Detect which cell encompasses the target text, then output its [x, y] center coordinate. 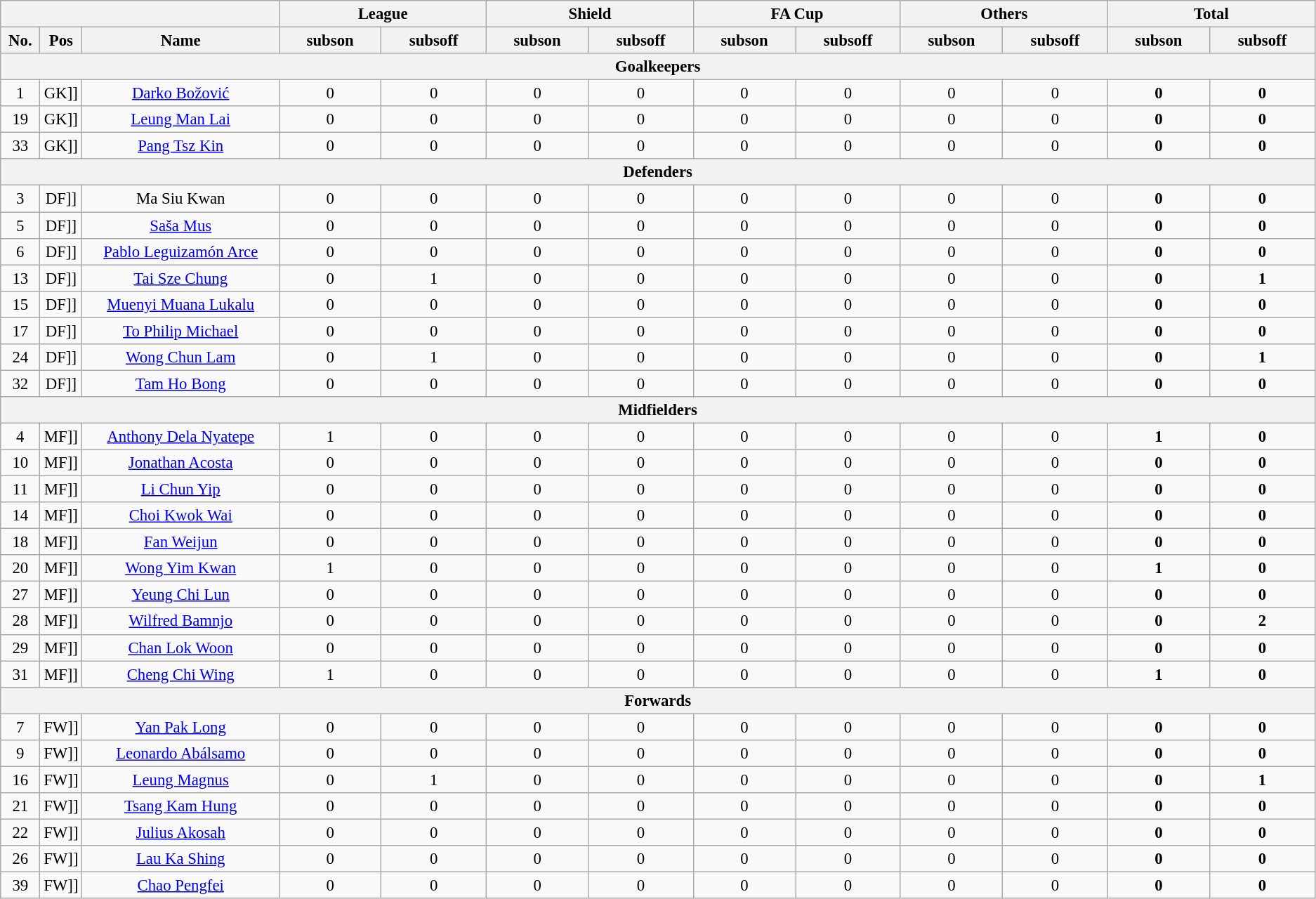
League [383, 14]
7 [20, 727]
Others [1004, 14]
11 [20, 490]
32 [20, 383]
20 [20, 568]
Darko Božović [181, 93]
26 [20, 859]
Wong Chun Lam [181, 357]
Saša Mus [181, 225]
Cheng Chi Wing [181, 674]
3 [20, 199]
Anthony Dela Nyatepe [181, 436]
Total [1211, 14]
Chao Pengfei [181, 886]
Tsang Kam Hung [181, 806]
29 [20, 648]
Muenyi Muana Lukalu [181, 304]
22 [20, 832]
Leung Man Lai [181, 119]
19 [20, 119]
39 [20, 886]
FA Cup [796, 14]
Name [181, 41]
Tai Sze Chung [181, 278]
Wilfred Bamnjo [181, 622]
Yeung Chi Lun [181, 595]
Julius Akosah [181, 832]
18 [20, 542]
6 [20, 251]
Leung Magnus [181, 780]
Ma Siu Kwan [181, 199]
16 [20, 780]
Forwards [658, 700]
Leonardo Abálsamo [181, 754]
To Philip Michael [181, 331]
9 [20, 754]
28 [20, 622]
Pang Tsz Kin [181, 146]
Jonathan Acosta [181, 463]
10 [20, 463]
27 [20, 595]
17 [20, 331]
Lau Ka Shing [181, 859]
5 [20, 225]
Midfielders [658, 410]
No. [20, 41]
Li Chun Yip [181, 490]
Fan Weijun [181, 542]
4 [20, 436]
24 [20, 357]
Chan Lok Woon [181, 648]
Defenders [658, 172]
2 [1262, 622]
Yan Pak Long [181, 727]
Pos [61, 41]
Wong Yim Kwan [181, 568]
Choi Kwok Wai [181, 516]
14 [20, 516]
31 [20, 674]
Goalkeepers [658, 67]
21 [20, 806]
33 [20, 146]
15 [20, 304]
Pablo Leguizamón Arce [181, 251]
Tam Ho Bong [181, 383]
Shield [590, 14]
13 [20, 278]
